Determine the [X, Y] coordinate at the center of the cell enclosing the given text.  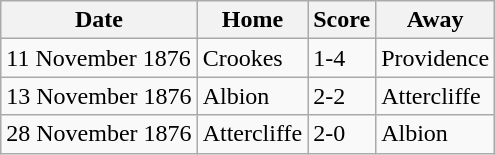
Providence [436, 58]
1-4 [342, 58]
11 November 1876 [99, 58]
13 November 1876 [99, 96]
Crookes [252, 58]
Score [342, 20]
Away [436, 20]
2-0 [342, 134]
Date [99, 20]
2-2 [342, 96]
Home [252, 20]
28 November 1876 [99, 134]
